Search for the cell housing the specified text and yield its [X, Y] center coordinate. 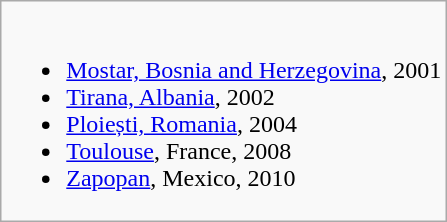
Mostar, Bosnia and Herzegovina, 2001 Tirana, Albania, 2002 Ploiești, Romania, 2004 Toulouse, France, 2008 Zapopan, Mexico, 2010 [224, 112]
